Provide the [X, Y] coordinate of the cell's center where the given text is located.  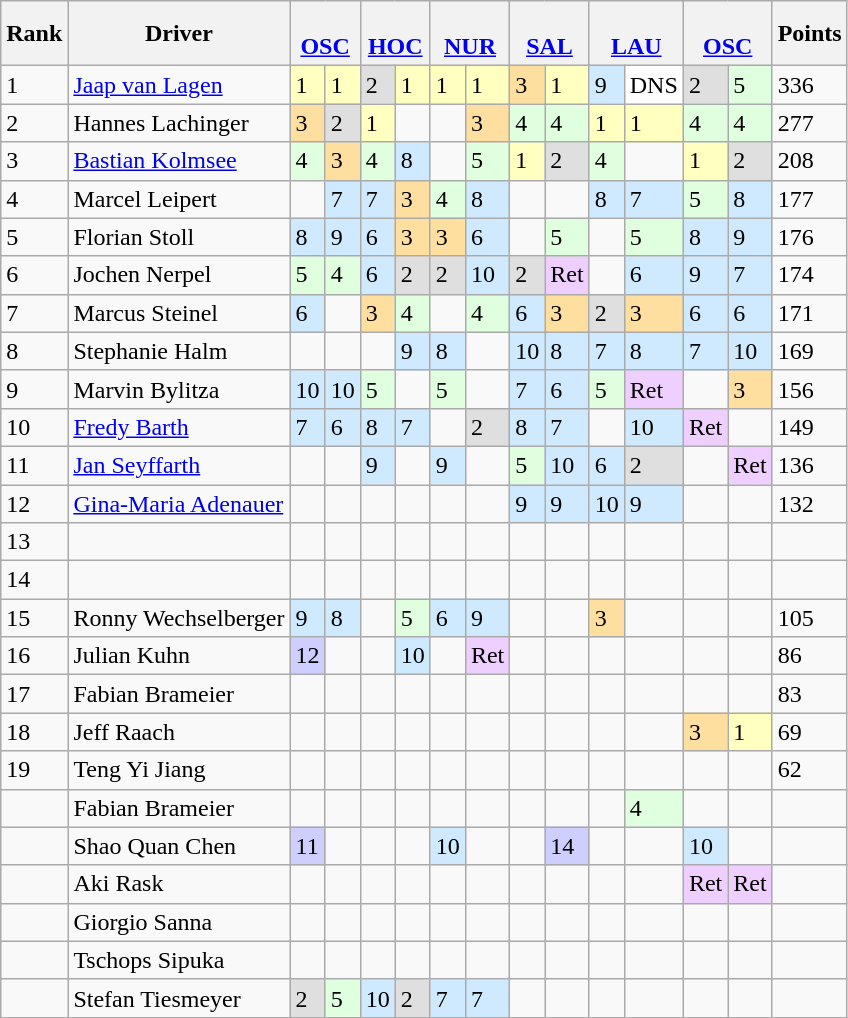
Tschops Sipuka [179, 960]
13 [34, 542]
DNS [654, 85]
Stephanie Halm [179, 351]
Jeff Raach [179, 732]
Julian Kuhn [179, 656]
Aki Rask [179, 884]
Jan Seyffarth [179, 465]
NUR [470, 34]
62 [810, 770]
277 [810, 123]
15 [34, 618]
83 [810, 694]
Bastian Kolmsee [179, 161]
Rank [34, 34]
18 [34, 732]
Points [810, 34]
69 [810, 732]
336 [810, 85]
86 [810, 656]
Gina-Maria Adenauer [179, 503]
Marcus Steinel [179, 313]
174 [810, 275]
156 [810, 389]
16 [34, 656]
169 [810, 351]
Jochen Nerpel [179, 275]
Giorgio Sanna [179, 922]
105 [810, 618]
177 [810, 199]
Jaap van Lagen [179, 85]
Fredy Barth [179, 427]
208 [810, 161]
Florian Stoll [179, 237]
Shao Quan Chen [179, 846]
17 [34, 694]
Teng Yi Jiang [179, 770]
SAL [550, 34]
Marcel Leipert [179, 199]
19 [34, 770]
176 [810, 237]
HOC [395, 34]
Driver [179, 34]
LAU [636, 34]
136 [810, 465]
Stefan Tiesmeyer [179, 998]
Marvin Bylitza [179, 389]
Hannes Lachinger [179, 123]
171 [810, 313]
132 [810, 503]
149 [810, 427]
Ronny Wechselberger [179, 618]
